Search for the cell housing the specified text and yield its [X, Y] center coordinate. 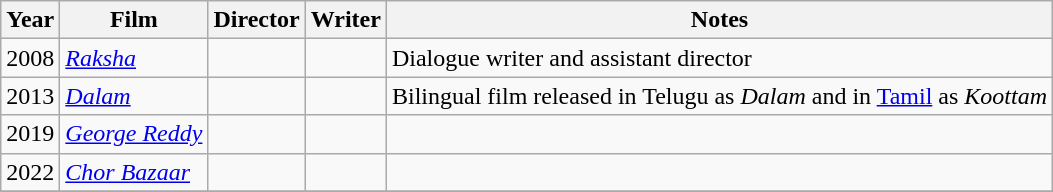
2008 [30, 58]
George Reddy [134, 134]
2013 [30, 96]
Director [256, 20]
Chor Bazaar [134, 172]
Raksha [134, 58]
Film [134, 20]
Bilingual film released in Telugu as Dalam and in Tamil as Koottam [719, 96]
Dialogue writer and assistant director [719, 58]
2019 [30, 134]
Notes [719, 20]
Year [30, 20]
Dalam [134, 96]
Writer [346, 20]
2022 [30, 172]
